Find where the given text appears and provide that cell's center as (X, Y) coordinate. 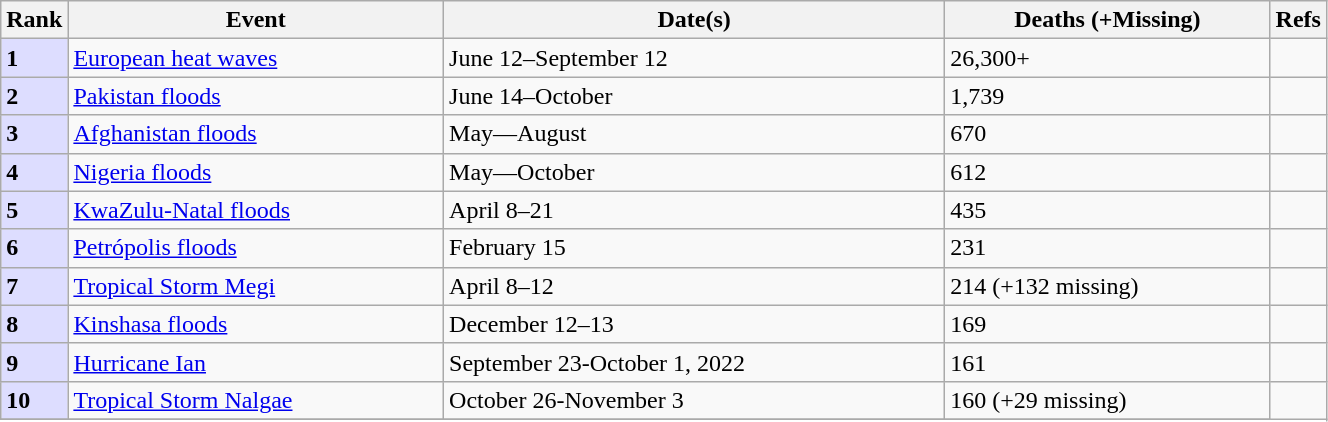
Afghanistan floods (256, 134)
June 12–September 12 (694, 58)
September 23-October 1, 2022 (694, 362)
Nigeria floods (256, 172)
670 (1108, 134)
231 (1108, 248)
214 (+132 missing) (1108, 286)
May—August (694, 134)
435 (1108, 210)
Petrópolis floods (256, 248)
Event (256, 20)
10 (34, 400)
1,739 (1108, 96)
Rank (34, 20)
161 (1108, 362)
160 (+29 missing) (1108, 400)
April 8–21 (694, 210)
4 (34, 172)
May—October (694, 172)
KwaZulu-Natal floods (256, 210)
8 (34, 324)
Hurricane Ian (256, 362)
Refs (1298, 20)
6 (34, 248)
1 (34, 58)
Tropical Storm Nalgae (256, 400)
February 15 (694, 248)
26,300+ (1108, 58)
Date(s) (694, 20)
June 14–October (694, 96)
9 (34, 362)
7 (34, 286)
5 (34, 210)
European heat waves (256, 58)
612 (1108, 172)
2 (34, 96)
Pakistan floods (256, 96)
169 (1108, 324)
Deaths (+Missing) (1108, 20)
October 26-November 3 (694, 400)
April 8–12 (694, 286)
Tropical Storm Megi (256, 286)
3 (34, 134)
December 12–13 (694, 324)
Kinshasa floods (256, 324)
